Return (X, Y) of the center of cell containing provided text 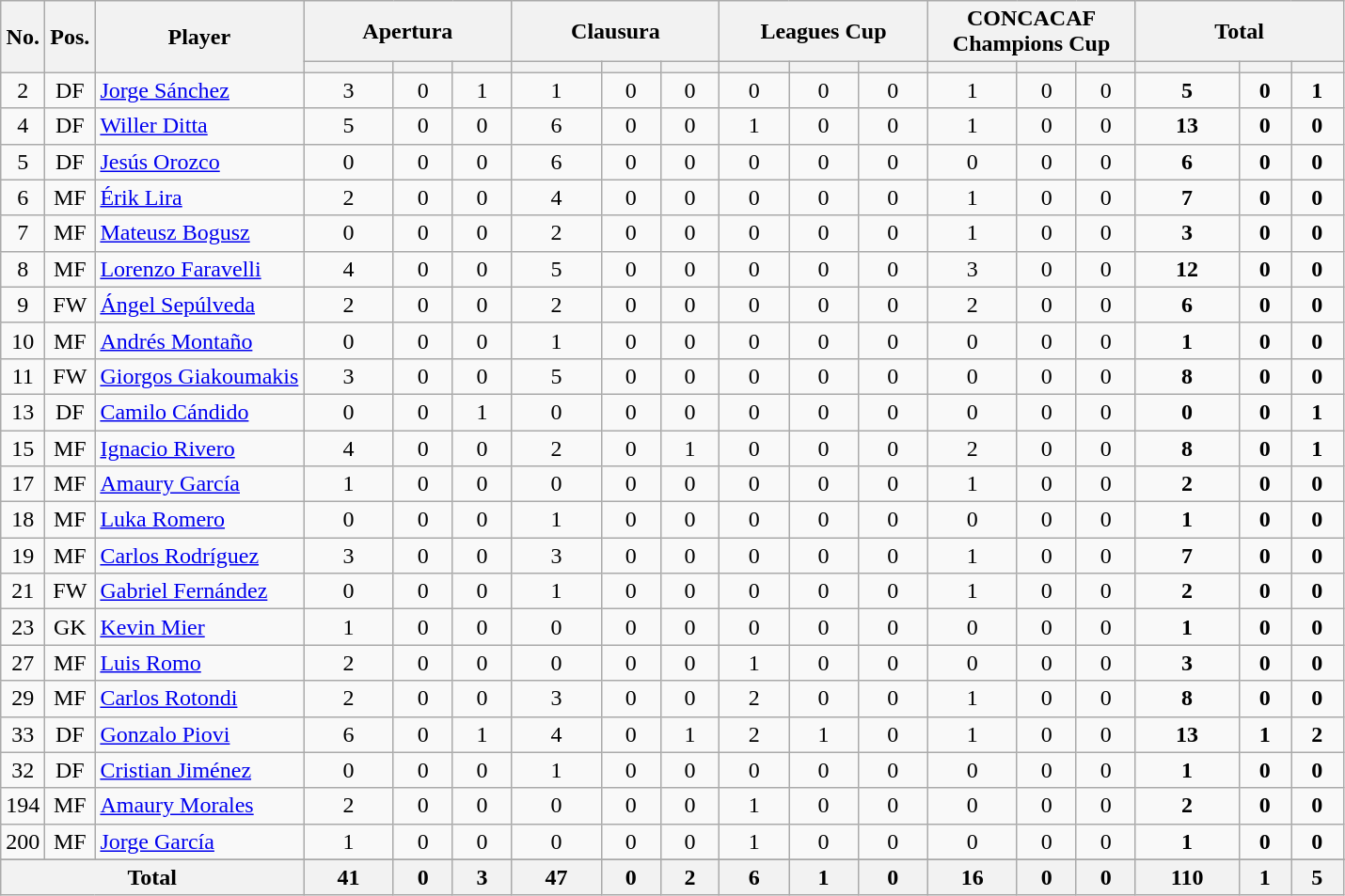
11 (23, 376)
9 (23, 305)
18 (23, 520)
23 (23, 627)
Mateusz Bogusz (199, 233)
47 (557, 877)
Ignacio Rivero (199, 448)
21 (23, 591)
Leagues Cup (824, 32)
41 (348, 877)
Cristian Jiménez (199, 770)
19 (23, 556)
Camilo Cándido (199, 412)
33 (23, 734)
Luka Romero (199, 520)
10 (23, 340)
Jesús Orozco (199, 162)
Player (199, 37)
Giorgos Giakoumakis (199, 376)
Ángel Sepúlveda (199, 305)
Andrés Montaño (199, 340)
Apertura (408, 32)
Kevin Mier (199, 627)
Gabriel Fernández (199, 591)
194 (23, 806)
Carlos Rotondi (199, 699)
Amaury Morales (199, 806)
Jorge García (199, 841)
Clausura (615, 32)
CONCACAF Champions Cup (1031, 32)
Lorenzo Faravelli (199, 269)
200 (23, 841)
Carlos Rodríguez (199, 556)
No. (23, 37)
12 (1187, 269)
Gonzalo Piovi (199, 734)
Érik Lira (199, 197)
16 (973, 877)
17 (23, 484)
GK (70, 627)
Luis Romo (199, 663)
32 (23, 770)
Jorge Sánchez (199, 90)
Pos. (70, 37)
29 (23, 699)
27 (23, 663)
110 (1187, 877)
Amaury García (199, 484)
Willer Ditta (199, 126)
15 (23, 448)
